Search for the cell housing the specified text and yield its [x, y] center coordinate. 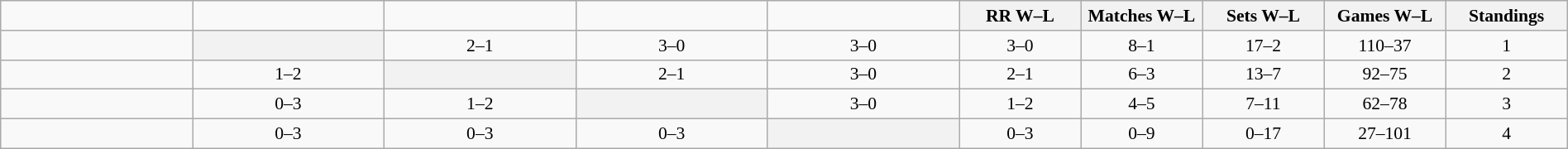
27–101 [1384, 134]
1 [1507, 46]
4 [1507, 134]
92–75 [1384, 74]
6–3 [1141, 74]
0–17 [1264, 134]
0–9 [1141, 134]
Sets W–L [1264, 16]
4–5 [1141, 104]
13–7 [1264, 74]
17–2 [1264, 46]
Matches W–L [1141, 16]
Games W–L [1384, 16]
Standings [1507, 16]
62–78 [1384, 104]
7–11 [1264, 104]
RR W–L [1021, 16]
2 [1507, 74]
3 [1507, 104]
8–1 [1141, 46]
110–37 [1384, 46]
